Extract the (x, y) coordinate from the center of the cell holding the provided text.  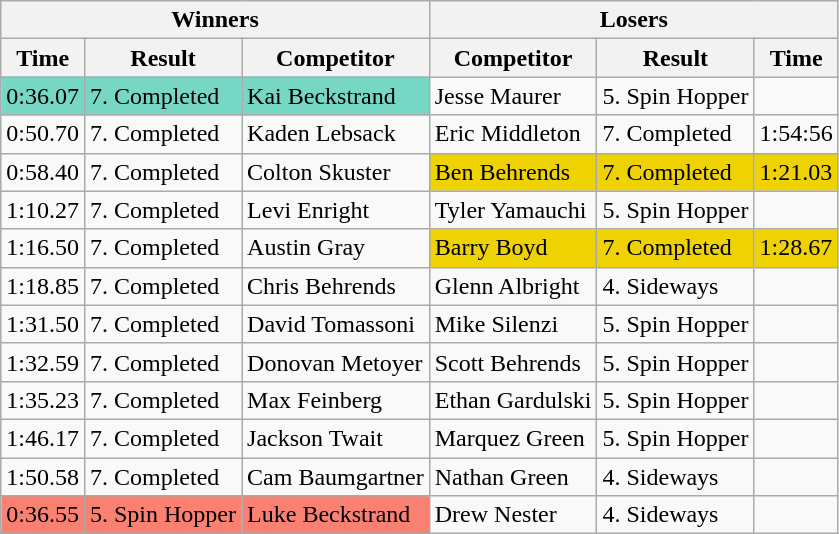
Eric Middleton (513, 134)
Mike Silenzi (513, 324)
1:32.59 (43, 362)
David Tomassoni (336, 324)
Jesse Maurer (513, 96)
0:36.55 (43, 515)
1:31.50 (43, 324)
1:16.50 (43, 248)
Chris Behrends (336, 286)
Glenn Albright (513, 286)
Austin Gray (336, 248)
Losers (634, 20)
1:28.67 (796, 248)
Jackson Twait (336, 438)
1:21.03 (796, 172)
1:54:56 (796, 134)
0:50.70 (43, 134)
Ethan Gardulski (513, 400)
0:58.40 (43, 172)
Levi Enright (336, 210)
1:46.17 (43, 438)
1:18.85 (43, 286)
Colton Skuster (336, 172)
Drew Nester (513, 515)
Ben Behrends (513, 172)
Kaden Lebsack (336, 134)
1:50.58 (43, 477)
Winners (215, 20)
Scott Behrends (513, 362)
1:35.23 (43, 400)
1:10.27 (43, 210)
Tyler Yamauchi (513, 210)
Luke Beckstrand (336, 515)
0:36.07 (43, 96)
Nathan Green (513, 477)
Max Feinberg (336, 400)
Kai Beckstrand (336, 96)
Cam Baumgartner (336, 477)
Barry Boyd (513, 248)
Marquez Green (513, 438)
Donovan Metoyer (336, 362)
